Detect which cell encompasses the target text, then output its (x, y) center coordinate. 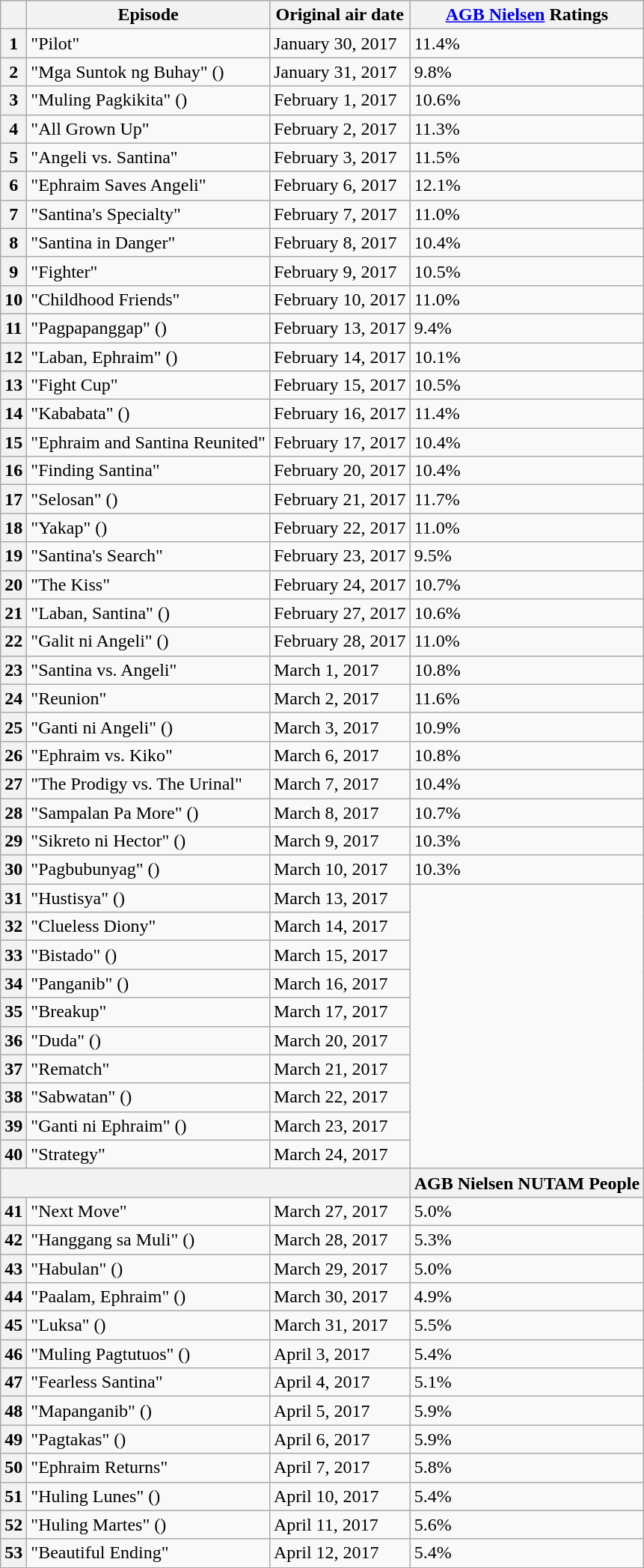
"Paalam, Ephraim" () (148, 1297)
37 (13, 1069)
April 3, 2017 (340, 1354)
March 23, 2017 (340, 1126)
"Next Move" (148, 1211)
10.9% (527, 727)
28 (13, 812)
February 8, 2017 (340, 242)
8 (13, 242)
4.9% (527, 1297)
1 (13, 43)
"Laban, Ephraim" () (148, 357)
"Santina's Specialty" (148, 214)
February 3, 2017 (340, 157)
53 (13, 1553)
"Strategy" (148, 1154)
"Sabwatan" () (148, 1097)
"Duda" () (148, 1040)
16 (13, 471)
"Pagtakas" () (148, 1439)
30 (13, 870)
April 10, 2017 (340, 1496)
48 (13, 1411)
"Mapanganib" () (148, 1411)
January 31, 2017 (340, 72)
"Mga Suntok ng Buhay" () (148, 72)
"Huling Martes" () (148, 1525)
March 21, 2017 (340, 1069)
AGB Nielsen NUTAM People (527, 1183)
20 (13, 585)
March 20, 2017 (340, 1040)
51 (13, 1496)
February 21, 2017 (340, 499)
5.1% (527, 1382)
9.5% (527, 556)
March 15, 2017 (340, 955)
33 (13, 955)
March 30, 2017 (340, 1297)
40 (13, 1154)
"Selosan" () (148, 499)
"Angeli vs. Santina" (148, 157)
"Rematch" (148, 1069)
April 12, 2017 (340, 1553)
"Santina in Danger" (148, 242)
46 (13, 1354)
32 (13, 927)
27 (13, 784)
March 28, 2017 (340, 1239)
April 6, 2017 (340, 1439)
47 (13, 1382)
19 (13, 556)
"Ephraim Saves Angeli" (148, 186)
March 14, 2017 (340, 927)
February 1, 2017 (340, 100)
"The Prodigy vs. The Urinal" (148, 784)
21 (13, 613)
February 6, 2017 (340, 186)
43 (13, 1269)
10.1% (527, 357)
17 (13, 499)
February 13, 2017 (340, 328)
February 27, 2017 (340, 613)
6 (13, 186)
25 (13, 727)
13 (13, 385)
February 23, 2017 (340, 556)
"Childhood Friends" (148, 299)
"Hanggang sa Muli" () (148, 1239)
AGB Nielsen Ratings (527, 15)
April 11, 2017 (340, 1525)
"Habulan" () (148, 1269)
9 (13, 271)
12.1% (527, 186)
50 (13, 1468)
18 (13, 528)
Original air date (340, 15)
April 7, 2017 (340, 1468)
2 (13, 72)
"All Grown Up" (148, 129)
March 6, 2017 (340, 755)
"Sampalan Pa More" () (148, 812)
9.8% (527, 72)
March 7, 2017 (340, 784)
29 (13, 841)
February 10, 2017 (340, 299)
3 (13, 100)
"Fighter" (148, 271)
5.6% (527, 1525)
March 17, 2017 (340, 1012)
January 30, 2017 (340, 43)
11.5% (527, 157)
26 (13, 755)
March 8, 2017 (340, 812)
11.3% (527, 129)
5.3% (527, 1239)
March 13, 2017 (340, 898)
5.8% (527, 1468)
February 17, 2017 (340, 442)
45 (13, 1326)
15 (13, 442)
"Ganti ni Angeli" () (148, 727)
"Yakap" () (148, 528)
49 (13, 1439)
March 29, 2017 (340, 1269)
April 4, 2017 (340, 1382)
"Ganti ni Ephraim" () (148, 1126)
4 (13, 129)
February 2, 2017 (340, 129)
10 (13, 299)
February 28, 2017 (340, 641)
February 24, 2017 (340, 585)
"Reunion" (148, 698)
5 (13, 157)
March 3, 2017 (340, 727)
March 9, 2017 (340, 841)
23 (13, 670)
"Fearless Santina" (148, 1382)
"Laban, Santina" () (148, 613)
"Pilot" (148, 43)
41 (13, 1211)
"Kababata" () (148, 414)
"Beautiful Ending" (148, 1553)
"Clueless Diony" (148, 927)
9.4% (527, 328)
"Muling Pagkikita" () (148, 100)
March 27, 2017 (340, 1211)
March 16, 2017 (340, 983)
11.7% (527, 499)
"Ephraim Returns" (148, 1468)
35 (13, 1012)
"Ephraim and Santina Reunited" (148, 442)
"Pagpapanggap" () (148, 328)
"Pagbubunyag" () (148, 870)
52 (13, 1525)
February 9, 2017 (340, 271)
"Sikreto ni Hector" () (148, 841)
April 5, 2017 (340, 1411)
February 22, 2017 (340, 528)
February 20, 2017 (340, 471)
February 14, 2017 (340, 357)
March 1, 2017 (340, 670)
"Panganib" () (148, 983)
"Huling Lunes" () (148, 1496)
24 (13, 698)
7 (13, 214)
"Galit ni Angeli" () (148, 641)
March 2, 2017 (340, 698)
"Breakup" (148, 1012)
38 (13, 1097)
"Santina vs. Angeli" (148, 670)
36 (13, 1040)
February 7, 2017 (340, 214)
"Luksa" () (148, 1326)
"Finding Santina" (148, 471)
11.6% (527, 698)
42 (13, 1239)
February 16, 2017 (340, 414)
11 (13, 328)
February 15, 2017 (340, 385)
39 (13, 1126)
Episode (148, 15)
March 24, 2017 (340, 1154)
"Bistado" () (148, 955)
March 22, 2017 (340, 1097)
"Fight Cup" (148, 385)
"Santina's Search" (148, 556)
March 31, 2017 (340, 1326)
5.5% (527, 1326)
22 (13, 641)
March 10, 2017 (340, 870)
31 (13, 898)
"Ephraim vs. Kiko" (148, 755)
"Muling Pagtutuos" () (148, 1354)
34 (13, 983)
"Hustisya" () (148, 898)
14 (13, 414)
44 (13, 1297)
12 (13, 357)
"The Kiss" (148, 585)
